Output the (X, Y) coordinate of the center of the cell containing the given text.  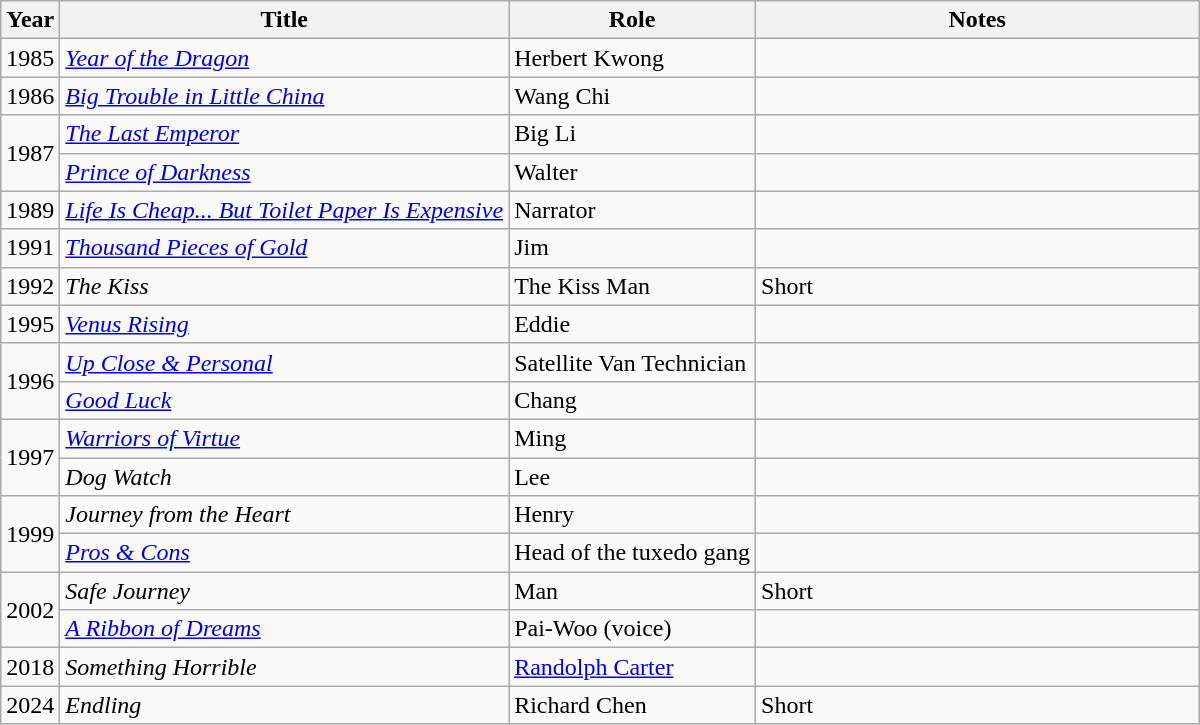
1992 (30, 286)
1999 (30, 534)
1997 (30, 457)
A Ribbon of Dreams (284, 629)
Title (284, 20)
Something Horrible (284, 667)
Pros & Cons (284, 553)
Big Li (632, 134)
Thousand Pieces of Gold (284, 248)
Warriors of Virtue (284, 438)
2002 (30, 610)
Notes (978, 20)
Eddie (632, 324)
Lee (632, 477)
Year (30, 20)
The Kiss (284, 286)
1995 (30, 324)
The Kiss Man (632, 286)
2018 (30, 667)
Ming (632, 438)
Dog Watch (284, 477)
Year of the Dragon (284, 58)
Good Luck (284, 400)
Chang (632, 400)
Endling (284, 705)
Big Trouble in Little China (284, 96)
Head of the tuxedo gang (632, 553)
Up Close & Personal (284, 362)
Satellite Van Technician (632, 362)
Henry (632, 515)
Life Is Cheap... But Toilet Paper Is Expensive (284, 210)
1996 (30, 381)
Journey from the Heart (284, 515)
Richard Chen (632, 705)
Prince of Darkness (284, 172)
2024 (30, 705)
Venus Rising (284, 324)
1989 (30, 210)
1985 (30, 58)
Wang Chi (632, 96)
Jim (632, 248)
Role (632, 20)
Herbert Kwong (632, 58)
Walter (632, 172)
Randolph Carter (632, 667)
Pai-Woo (voice) (632, 629)
Narrator (632, 210)
1987 (30, 153)
Safe Journey (284, 591)
The Last Emperor (284, 134)
Man (632, 591)
1986 (30, 96)
1991 (30, 248)
